Scan for the cell matching the given text and deliver its (X, Y) coordinate at center. 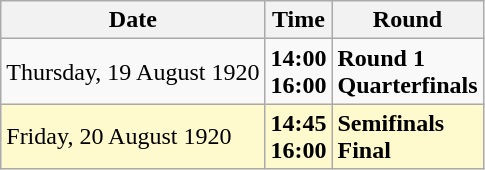
Date (133, 20)
Thursday, 19 August 1920 (133, 72)
Time (298, 20)
Friday, 20 August 1920 (133, 136)
14:0016:00 (298, 72)
Round (408, 20)
SemifinalsFinal (408, 136)
Round 1Quarterfinals (408, 72)
14:4516:00 (298, 136)
